Search for the cell housing the specified text and yield its [X, Y] center coordinate. 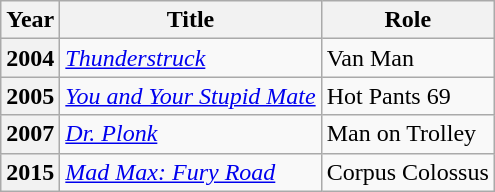
You and Your Stupid Mate [190, 96]
2007 [30, 134]
2015 [30, 172]
Title [190, 20]
2005 [30, 96]
Year [30, 20]
Thunderstruck [190, 58]
Corpus Colossus [408, 172]
Man on Trolley [408, 134]
Dr. Plonk [190, 134]
Role [408, 20]
2004 [30, 58]
Hot Pants 69 [408, 96]
Van Man [408, 58]
Mad Max: Fury Road [190, 172]
